Locate the cell with the specified text and output its (X, Y) center coordinate. 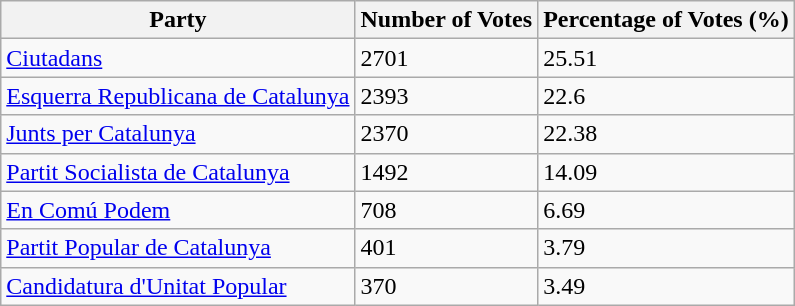
Number of Votes (446, 20)
22.6 (666, 96)
En Comú Podem (178, 210)
401 (446, 248)
3.49 (666, 286)
708 (446, 210)
2370 (446, 134)
Partit Popular de Catalunya (178, 248)
370 (446, 286)
Junts per Catalunya (178, 134)
2701 (446, 58)
6.69 (666, 210)
Partit Socialista de Catalunya (178, 172)
Party (178, 20)
2393 (446, 96)
Candidatura d'Unitat Popular (178, 286)
3.79 (666, 248)
14.09 (666, 172)
1492 (446, 172)
Percentage of Votes (%) (666, 20)
25.51 (666, 58)
22.38 (666, 134)
Esquerra Republicana de Catalunya (178, 96)
Ciutadans (178, 58)
